Return the [X, Y] coordinate for the center point of the cell that contains the specified text.  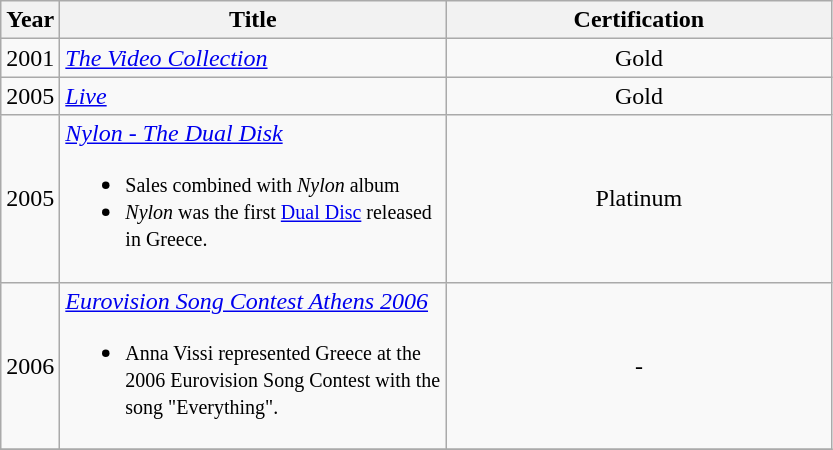
Title [253, 20]
- [639, 366]
Year [30, 20]
Certification [639, 20]
Platinum [639, 198]
Live [253, 96]
2006 [30, 366]
2001 [30, 58]
Eurovision Song Contest Athens 2006Anna Vissi represented Greece at the 2006 Eurovision Song Contest with the song "Everything". [253, 366]
The Video Collection [253, 58]
Nylon - The Dual DiskSales combined with Nylon albumNylon was the first Dual Disc released in Greece. [253, 198]
